From the cell containing the given text, extract its center point as [X, Y] coordinate. 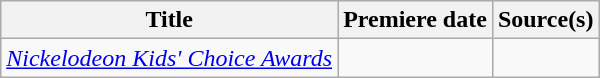
Title [170, 20]
Premiere date [416, 20]
Source(s) [546, 20]
Nickelodeon Kids' Choice Awards [170, 58]
